Extract the [x, y] coordinate from the center of the cell holding the provided text.  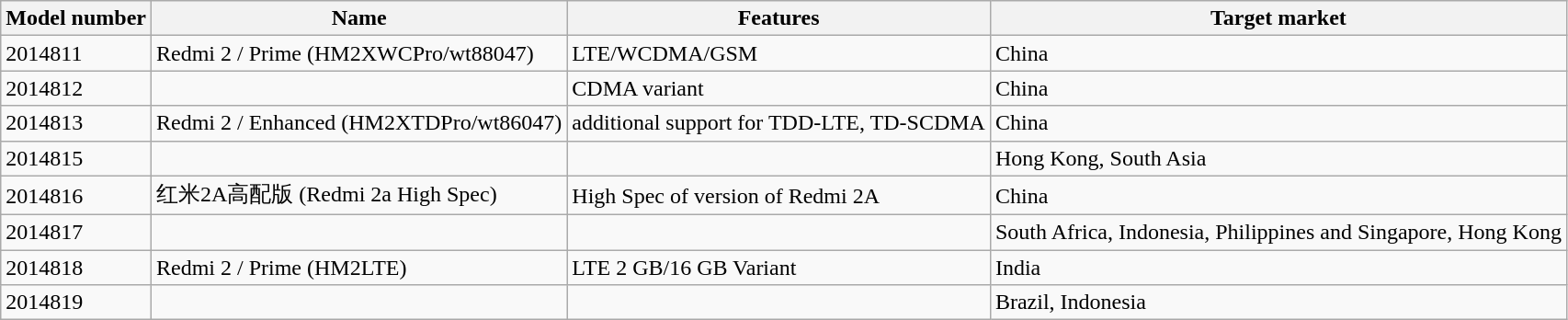
Redmi 2 / Enhanced (HM2XTDPro/wt86047) [358, 123]
India [1278, 268]
2014819 [76, 303]
红米2A高配版 (Redmi 2a High Spec) [358, 195]
Model number [76, 18]
LTE/WCDMA/GSM [779, 53]
2014811 [76, 53]
2014818 [76, 268]
Features [779, 18]
additional support for TDD-LTE, TD-SCDMA [779, 123]
2014813 [76, 123]
2014817 [76, 233]
Redmi 2 / Prime (HM2LTE) [358, 268]
2014816 [76, 195]
Redmi 2 / Prime (HM2XWCPro/wt88047) [358, 53]
South Africa, Indonesia, Philippines and Singapore, Hong Kong [1278, 233]
Target market [1278, 18]
High Spec of version of Redmi 2A [779, 195]
2014812 [76, 88]
Hong Kong, South Asia [1278, 158]
LTE 2 GB/16 GB Variant [779, 268]
Name [358, 18]
Brazil, Indonesia [1278, 303]
CDMA variant [779, 88]
2014815 [76, 158]
